Locate the cell with the specified text and output its (X, Y) center coordinate. 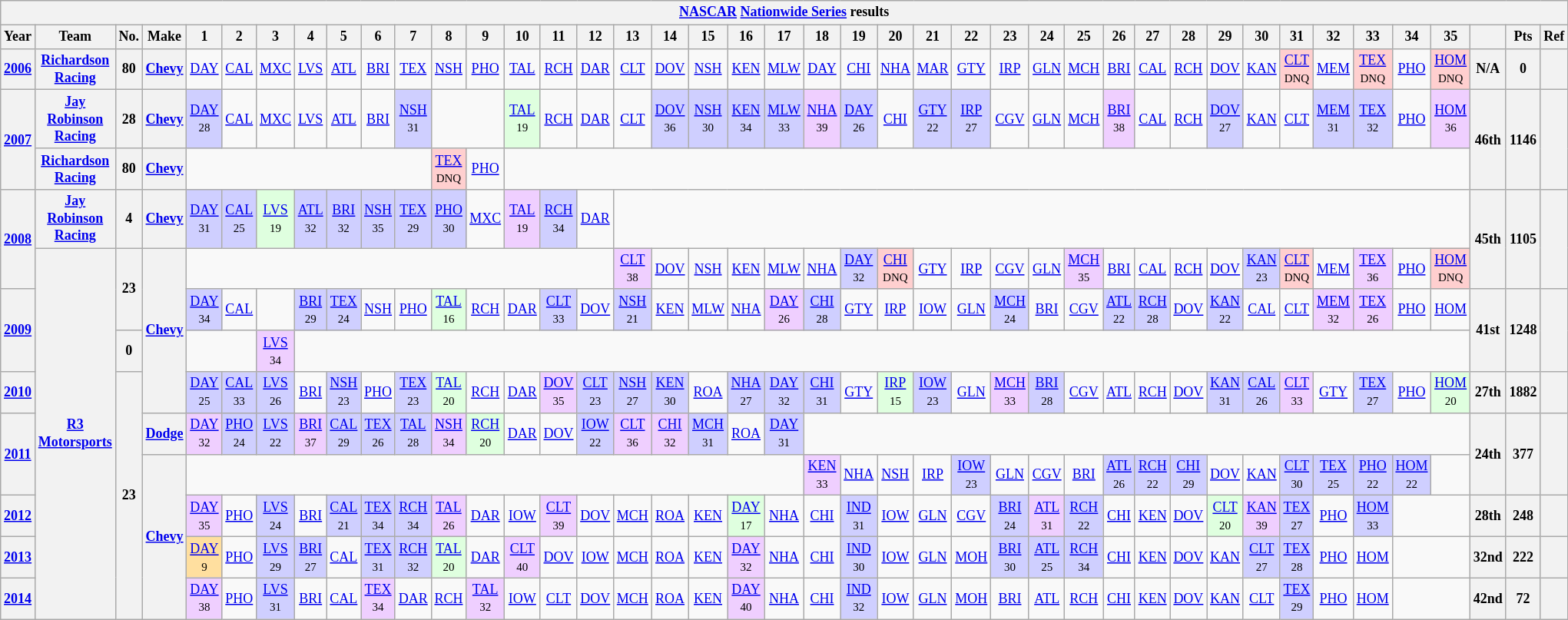
31 (1297, 37)
LVS24 (276, 516)
28th (1487, 516)
RCH20 (486, 433)
25 (1084, 37)
IND32 (859, 598)
RCH28 (1152, 310)
NHA39 (822, 119)
TEX28 (1297, 557)
17 (784, 37)
DAY17 (746, 516)
13 (633, 37)
CAL26 (1261, 393)
NSH23 (344, 393)
1882 (1523, 393)
BRI29 (310, 310)
KAN22 (1225, 310)
DAY28 (204, 119)
7 (413, 37)
DAY34 (204, 310)
33 (1372, 37)
KAN23 (1261, 269)
TAL28 (413, 433)
R3 Motorsports (75, 433)
DAY9 (204, 557)
10 (522, 37)
IND30 (859, 557)
30 (1261, 37)
KAN39 (1261, 516)
TEX32 (1372, 119)
NSH31 (413, 119)
BRI38 (1119, 119)
1105 (1523, 240)
CLT20 (1225, 516)
DOV36 (670, 119)
No. (129, 37)
Team (75, 37)
MEM32 (1334, 310)
TAL (522, 69)
248 (1523, 516)
LVS22 (276, 433)
29 (1225, 37)
HOM33 (1372, 516)
RCH32 (413, 557)
NHA27 (746, 393)
BRI28 (1046, 393)
32nd (1487, 557)
20 (896, 37)
HOM22 (1412, 475)
CHI32 (670, 433)
72 (1523, 598)
TAL26 (449, 516)
27 (1152, 37)
CAL33 (240, 393)
27th (1487, 393)
MCH35 (1084, 269)
2012 (18, 516)
HOM36 (1450, 119)
9 (486, 37)
TEX36 (1372, 269)
KAN31 (1225, 393)
Year (18, 37)
CLT39 (559, 516)
26 (1119, 37)
2010 (18, 393)
42nd (1487, 598)
34 (1412, 37)
2011 (18, 453)
ATL25 (1046, 557)
CHI28 (822, 310)
MCH33 (1010, 393)
2007 (18, 140)
2008 (18, 240)
NSH27 (633, 393)
MCH24 (1010, 310)
NASCAR Nationwide Series results (784, 12)
CHI31 (822, 393)
1 (204, 37)
1248 (1523, 330)
LVS31 (276, 598)
TEX23 (413, 393)
46th (1487, 140)
BRI27 (310, 557)
2 (240, 37)
NSH35 (378, 219)
NSH30 (708, 119)
MAR (933, 69)
ATL26 (1119, 475)
2014 (18, 598)
ATL32 (310, 219)
8 (449, 37)
NSH34 (449, 433)
LVS34 (276, 351)
CHIDNQ (896, 269)
1146 (1523, 140)
LVS26 (276, 393)
14 (670, 37)
16 (746, 37)
19 (859, 37)
TAL32 (486, 598)
NSH21 (633, 310)
CHI29 (1188, 475)
PHO22 (1372, 475)
Make (164, 37)
21 (933, 37)
45th (1487, 240)
22 (971, 37)
DOV27 (1225, 119)
5 (344, 37)
CLT30 (1297, 475)
BRI37 (310, 433)
CLT23 (595, 393)
18 (822, 37)
KEN34 (746, 119)
BRI32 (344, 219)
PHO24 (240, 433)
MEM31 (1334, 119)
N/A (1487, 69)
TEX31 (378, 557)
TEX (413, 69)
24 (1046, 37)
BRI24 (1010, 516)
DAY35 (204, 516)
32 (1334, 37)
LVS29 (276, 557)
CLT36 (633, 433)
TEX24 (344, 310)
TAL16 (449, 310)
IND31 (859, 516)
15 (708, 37)
HOM20 (1450, 393)
IRP27 (971, 119)
MCH31 (708, 433)
LVS19 (276, 219)
3 (276, 37)
CAL25 (240, 219)
CLT40 (522, 557)
CLT27 (1261, 557)
12 (595, 37)
ATL22 (1119, 310)
ATL31 (1046, 516)
41st (1487, 330)
IRP15 (896, 393)
DAY25 (204, 393)
BRI30 (1010, 557)
Ref (1554, 37)
6 (378, 37)
IOW22 (595, 433)
222 (1523, 557)
CLT38 (633, 269)
24th (1487, 453)
MLW33 (784, 119)
2006 (18, 69)
DOV35 (559, 393)
2009 (18, 330)
DAY40 (746, 598)
KEN30 (670, 393)
11 (559, 37)
2013 (18, 557)
DAY38 (204, 598)
TEX25 (1334, 475)
CAL29 (344, 433)
CAL21 (344, 516)
GTY22 (933, 119)
35 (1450, 37)
Dodge (164, 433)
PHO30 (449, 219)
Pts (1523, 37)
KEN33 (822, 475)
377 (1523, 453)
